Return the (X, Y) coordinate for the center point of the cell that contains the specified text.  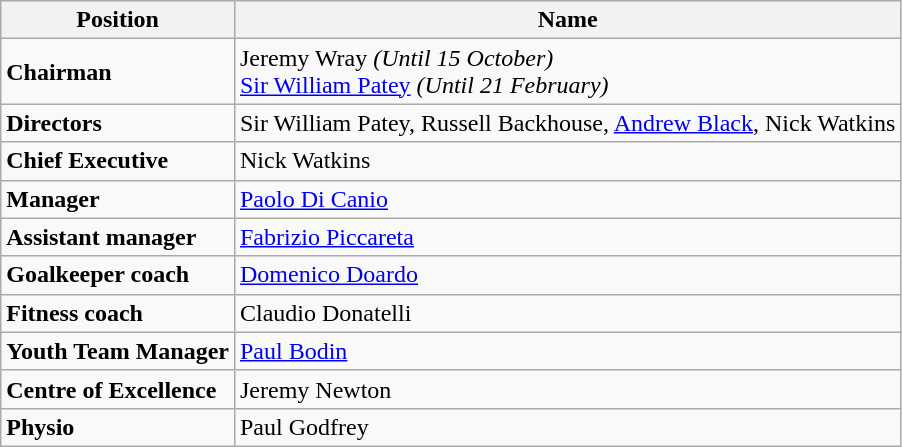
Sir William Patey, Russell Backhouse, Andrew Black, Nick Watkins (567, 123)
Youth Team Manager (118, 351)
Manager (118, 199)
Jeremy Wray (Until 15 October) Sir William Patey (Until 21 February) (567, 72)
Fabrizio Piccareta (567, 237)
Physio (118, 427)
Directors (118, 123)
Domenico Doardo (567, 275)
Jeremy Newton (567, 389)
Position (118, 20)
Name (567, 20)
Fitness coach (118, 313)
Paolo Di Canio (567, 199)
Centre of Excellence (118, 389)
Claudio Donatelli (567, 313)
Nick Watkins (567, 161)
Chief Executive (118, 161)
Chairman (118, 72)
Paul Godfrey (567, 427)
Paul Bodin (567, 351)
Goalkeeper coach (118, 275)
Assistant manager (118, 237)
